Identify which cell holds the provided text, then report its [x, y] central coordinate. 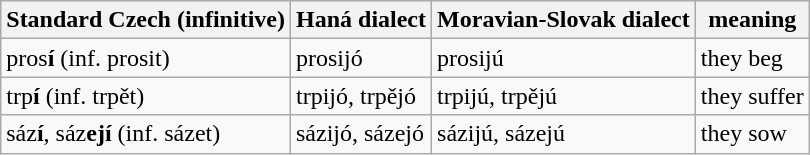
trpijú, trpějú [564, 96]
prosijú [564, 58]
sázijú, sázejú [564, 134]
Moravian-Slovak dialect [564, 20]
they sow [752, 134]
trpijó, trpějó [360, 96]
they suffer [752, 96]
Standard Czech (infinitive) [146, 20]
they beg [752, 58]
trpí (inf. trpět) [146, 96]
prosí (inf. prosit) [146, 58]
Haná dialect [360, 20]
sázijó, sázejó [360, 134]
sází, sázejí (inf. sázet) [146, 134]
meaning [752, 20]
prosijó [360, 58]
